Pinpoint the cell where the given text exists, returning its [x, y] midpoint coordinate. 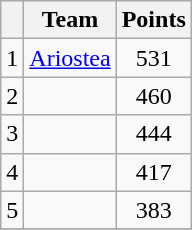
460 [154, 96]
444 [154, 134]
Ariostea [70, 58]
531 [154, 58]
1 [12, 58]
5 [12, 210]
3 [12, 134]
383 [154, 210]
2 [12, 96]
4 [12, 172]
Points [154, 20]
Team [70, 20]
417 [154, 172]
